For the text-containing cell, return its midpoint in (x, y) coordinate format. 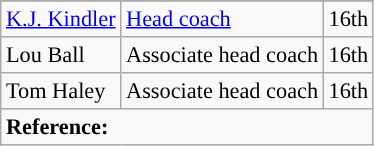
Head coach (222, 19)
Lou Ball (61, 55)
Tom Haley (61, 90)
K.J. Kindler (61, 19)
Reference: (188, 126)
